Return [X, Y] of the center of cell containing provided text 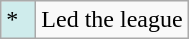
Led the league [112, 20]
* [18, 20]
